From the cell containing the given text, extract its center point as (X, Y) coordinate. 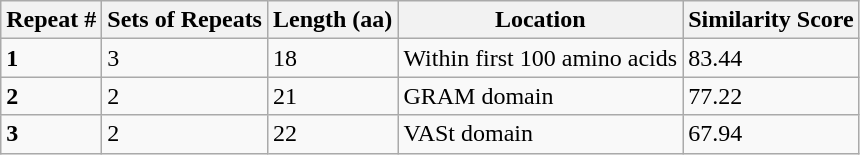
77.22 (772, 96)
1 (52, 58)
18 (332, 58)
GRAM domain (540, 96)
22 (332, 134)
Similarity Score (772, 20)
Location (540, 20)
Sets of Repeats (185, 20)
Length (aa) (332, 20)
67.94 (772, 134)
Within first 100 amino acids (540, 58)
Repeat # (52, 20)
VASt domain (540, 134)
21 (332, 96)
83.44 (772, 58)
